Find where the given text appears and provide that cell's center as (x, y) coordinate. 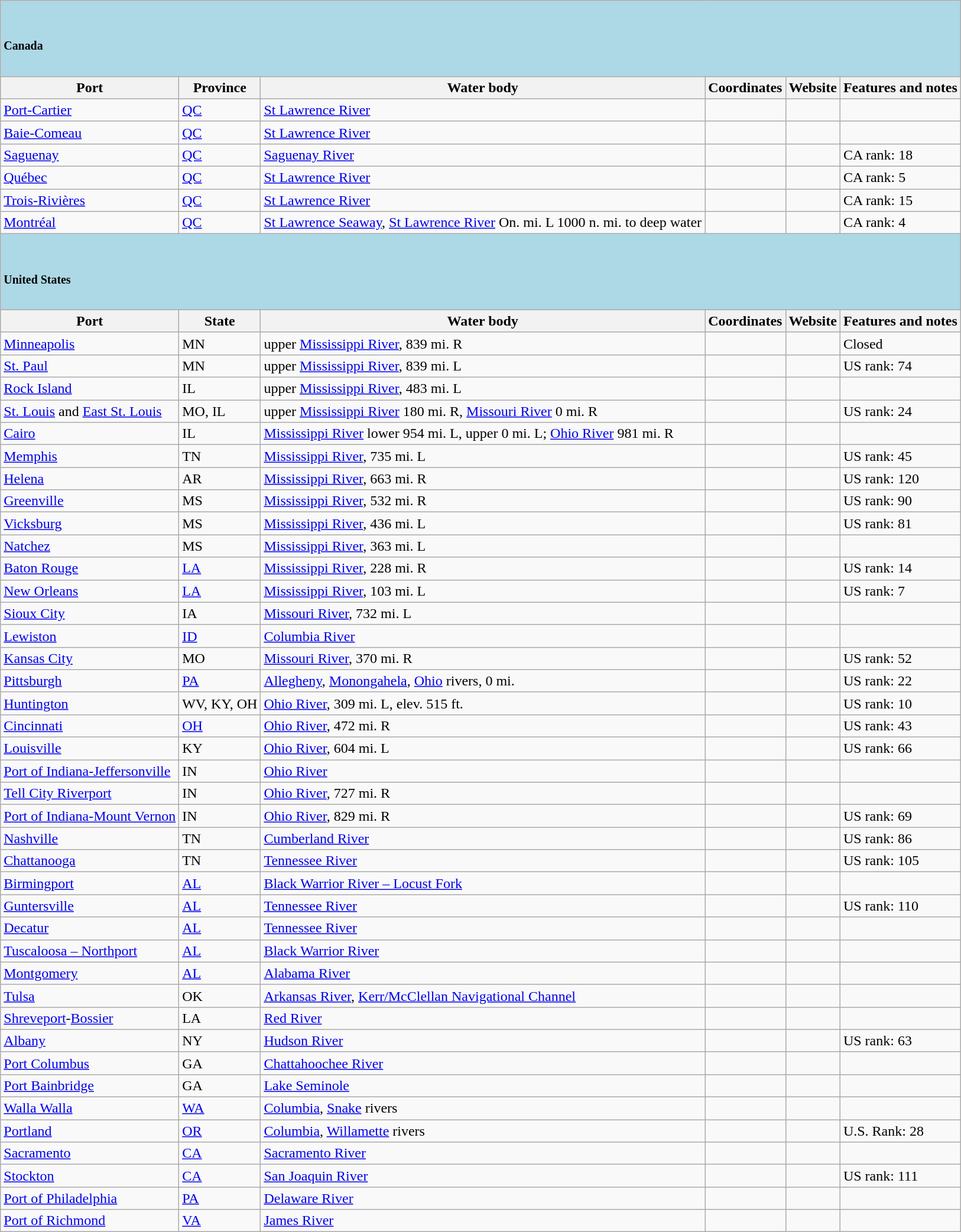
State (220, 321)
Rock Island (90, 389)
US rank: 63 (900, 1041)
Delaware River (483, 1198)
St. Louis and East St. Louis (90, 411)
Canada (481, 39)
Arkansas River, Kerr/McClellan Navigational Channel (483, 996)
United States (481, 272)
US rank: 14 (900, 568)
Baton Rouge (90, 568)
Ohio River, 829 mi. R (483, 816)
Greenville (90, 501)
Shreveport-Bossier (90, 1018)
Missouri River, 732 mi. L (483, 613)
Mississippi River, 735 mi. L (483, 456)
US rank: 110 (900, 906)
Hudson River (483, 1041)
Ohio River, 727 mi. R (483, 794)
US rank: 22 (900, 681)
Mississippi River lower 954 mi. L, upper 0 mi. L; Ohio River 981 mi. R (483, 434)
CA rank: 18 (900, 155)
Mississippi River, 363 mi. L (483, 546)
US rank: 45 (900, 456)
US rank: 111 (900, 1176)
Saguenay River (483, 155)
Decatur (90, 928)
Port-Cartier (90, 110)
Minneapolis (90, 343)
Tulsa (90, 996)
Tell City Riverport (90, 794)
IA (220, 613)
Cairo (90, 434)
upper Mississippi River, 483 mi. L (483, 389)
Port of Richmond (90, 1221)
AR (220, 479)
Memphis (90, 456)
WV, KY, OH (220, 703)
MO (220, 658)
James River (483, 1221)
Columbia, Willamette rivers (483, 1131)
Nashville (90, 838)
Walla Walla (90, 1109)
Black Warrior River – Locust Fork (483, 883)
OH (220, 726)
New Orleans (90, 591)
Montgomery (90, 973)
Mississippi River, 532 mi. R (483, 501)
Columbia River (483, 636)
Lake Seminole (483, 1085)
US rank: 69 (900, 816)
Louisville (90, 749)
US rank: 10 (900, 703)
CA rank: 5 (900, 178)
Birmingport (90, 883)
upper Mississippi River, 839 mi. R (483, 343)
Guntersville (90, 906)
US rank: 90 (900, 501)
US rank: 86 (900, 838)
Baie-Comeau (90, 132)
Huntington (90, 703)
OR (220, 1131)
Chattahoochee River (483, 1063)
CA rank: 15 (900, 200)
Vicksburg (90, 524)
Pittsburgh (90, 681)
Québec (90, 178)
Columbia, Snake rivers (483, 1109)
ID (220, 636)
Province (220, 87)
upper Mississippi River 180 mi. R, Missouri River 0 mi. R (483, 411)
Mississippi River, 228 mi. R (483, 568)
Sacramento (90, 1153)
NY (220, 1041)
US rank: 81 (900, 524)
Montréal (90, 223)
Port of Philadelphia (90, 1198)
Missouri River, 370 mi. R (483, 658)
CA rank: 4 (900, 223)
US rank: 24 (900, 411)
Alabama River (483, 973)
Cincinnati (90, 726)
Kansas City (90, 658)
San Joaquin River (483, 1176)
Allegheny, Monongahela, Ohio rivers, 0 mi. (483, 681)
Closed (900, 343)
KY (220, 749)
Red River (483, 1018)
US rank: 7 (900, 591)
US rank: 74 (900, 366)
US rank: 52 (900, 658)
US rank: 66 (900, 749)
Helena (90, 479)
US rank: 43 (900, 726)
upper Mississippi River, 839 mi. L (483, 366)
Mississippi River, 103 mi. L (483, 591)
Portland (90, 1131)
Mississippi River, 436 mi. L (483, 524)
Ohio River (483, 771)
Albany (90, 1041)
Black Warrior River (483, 951)
Tuscaloosa – Northport (90, 951)
Port of Indiana-Mount Vernon (90, 816)
Trois-Rivières (90, 200)
St. Paul (90, 366)
Ohio River, 604 mi. L (483, 749)
Mississippi River, 663 mi. R (483, 479)
MO, IL (220, 411)
Lewiston (90, 636)
OK (220, 996)
Ohio River, 309 mi. L, elev. 515 ft. (483, 703)
WA (220, 1109)
Port of Indiana-Jeffersonville (90, 771)
Sacramento River (483, 1153)
Saguenay (90, 155)
Ohio River, 472 mi. R (483, 726)
Cumberland River (483, 838)
US rank: 105 (900, 861)
Stockton (90, 1176)
VA (220, 1221)
Port Columbus (90, 1063)
St Lawrence Seaway, St Lawrence River On. mi. L 1000 n. mi. to deep water (483, 223)
US rank: 120 (900, 479)
Port Bainbridge (90, 1085)
Sioux City (90, 613)
Natchez (90, 546)
Chattanooga (90, 861)
U.S. Rank: 28 (900, 1131)
